Find where the given text appears and provide that cell's center as [X, Y] coordinate. 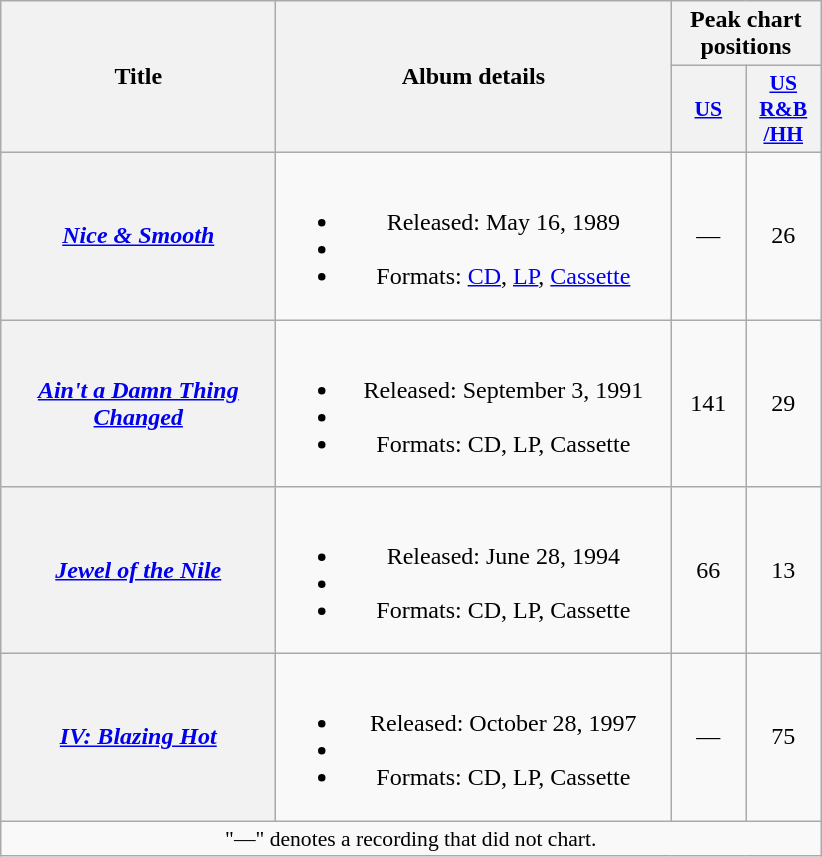
Jewel of the Nile [138, 570]
"—" denotes a recording that did not chart. [411, 839]
26 [784, 236]
141 [708, 404]
Released: September 3, 1991Formats: CD, LP, Cassette [474, 404]
USR&B/HH [784, 110]
IV: Blazing Hot [138, 738]
75 [784, 738]
Album details [474, 77]
13 [784, 570]
Nice & Smooth [138, 236]
Released: May 16, 1989Formats: CD, LP, Cassette [474, 236]
29 [784, 404]
66 [708, 570]
Title [138, 77]
Peak chart positions [746, 34]
Ain't a Damn Thing Changed [138, 404]
US [708, 110]
Released: June 28, 1994Formats: CD, LP, Cassette [474, 570]
Released: October 28, 1997Formats: CD, LP, Cassette [474, 738]
